From the cell containing the given text, extract its center point as (x, y) coordinate. 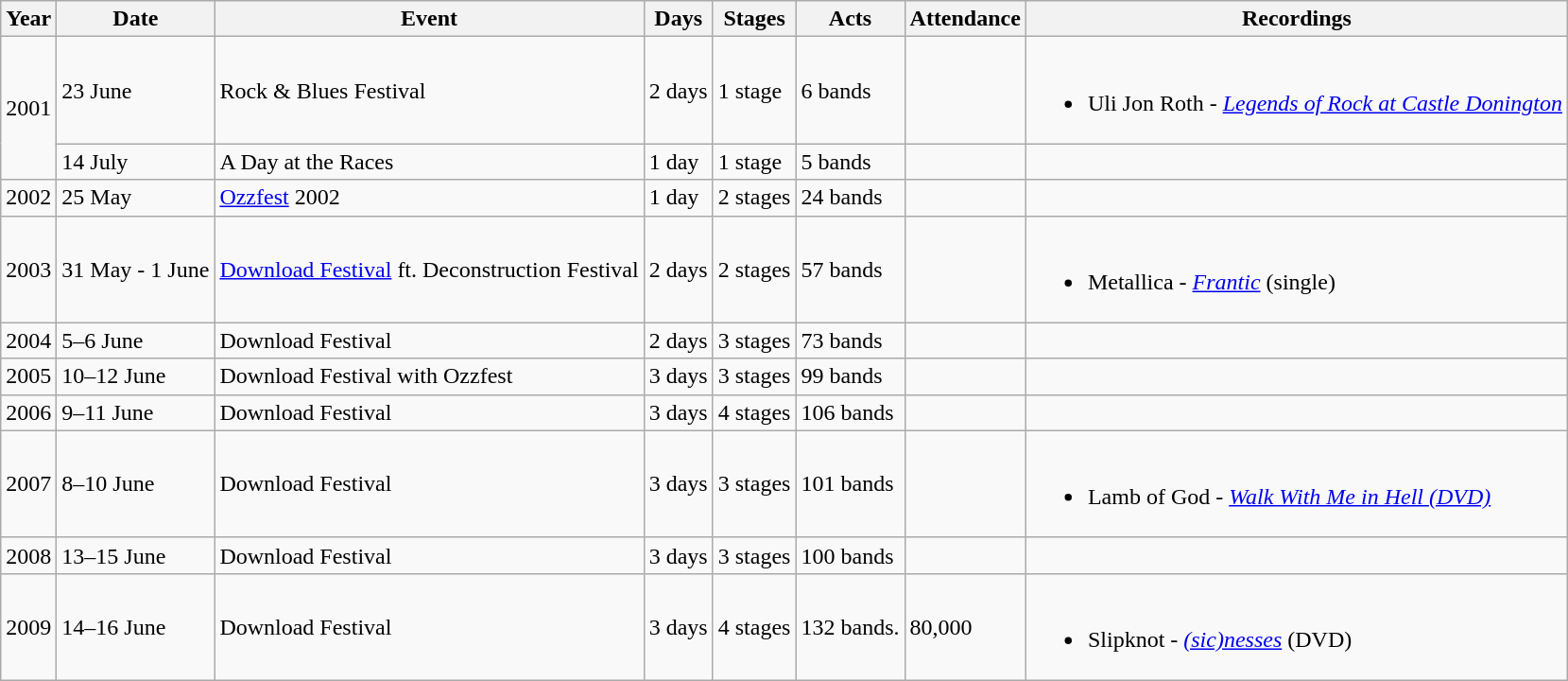
101 bands (851, 484)
2006 (28, 412)
2007 (28, 484)
13–15 June (136, 555)
2002 (28, 198)
2001 (28, 108)
10–12 June (136, 376)
Year (28, 19)
14–16 June (136, 626)
2008 (28, 555)
Stages (754, 19)
99 bands (851, 376)
2009 (28, 626)
Metallica - Frantic (single) (1297, 269)
5 bands (851, 162)
Acts (851, 19)
Date (136, 19)
Download Festival ft. Deconstruction Festival (429, 269)
73 bands (851, 340)
24 bands (851, 198)
Days (679, 19)
132 bands. (851, 626)
6 bands (851, 91)
25 May (136, 198)
Slipknot - (sic)nesses (DVD) (1297, 626)
106 bands (851, 412)
Recordings (1297, 19)
9–11 June (136, 412)
31 May - 1 June (136, 269)
2003 (28, 269)
Event (429, 19)
Lamb of God - Walk With Me in Hell (DVD) (1297, 484)
Ozzfest 2002 (429, 198)
14 July (136, 162)
A Day at the Races (429, 162)
Attendance (965, 19)
2004 (28, 340)
80,000 (965, 626)
8–10 June (136, 484)
5–6 June (136, 340)
Rock & Blues Festival (429, 91)
Download Festival with Ozzfest (429, 376)
Uli Jon Roth - Legends of Rock at Castle Donington (1297, 91)
100 bands (851, 555)
2005 (28, 376)
57 bands (851, 269)
23 June (136, 91)
